Search for the cell housing the specified text and yield its (x, y) center coordinate. 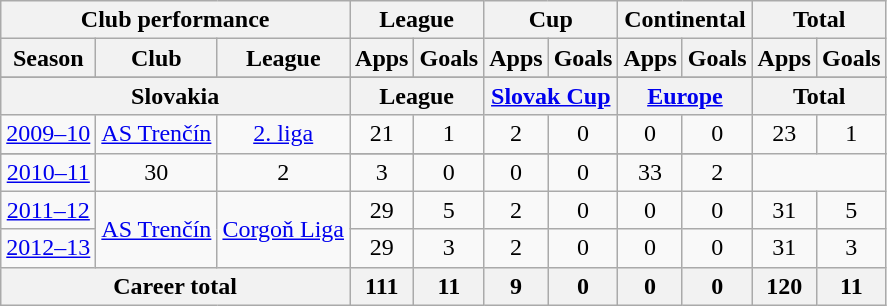
2011–12 (48, 210)
Slovak Cup (551, 96)
9 (516, 286)
2009–10 (48, 134)
2010–11 (48, 172)
Corgoň Liga (284, 229)
Europe (685, 96)
Continental (685, 20)
111 (382, 286)
Slovakia (176, 96)
23 (784, 134)
120 (784, 286)
21 (382, 134)
30 (156, 172)
2. liga (284, 134)
Club (156, 58)
Career total (176, 286)
Club performance (176, 20)
Season (48, 58)
Cup (551, 20)
33 (650, 172)
2012–13 (48, 248)
